Pinpoint the cell where the given text exists, returning its (x, y) midpoint coordinate. 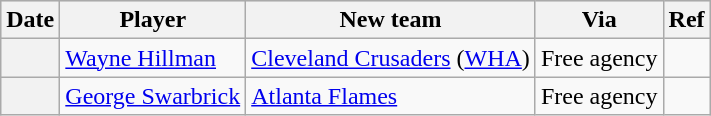
New team (391, 20)
Date (30, 20)
Via (599, 20)
Cleveland Crusaders (WHA) (391, 58)
George Swarbrick (153, 96)
Ref (686, 20)
Atlanta Flames (391, 96)
Wayne Hillman (153, 58)
Player (153, 20)
